Capture the cell that displays the provided text and extract its [x, y] central coordinate. 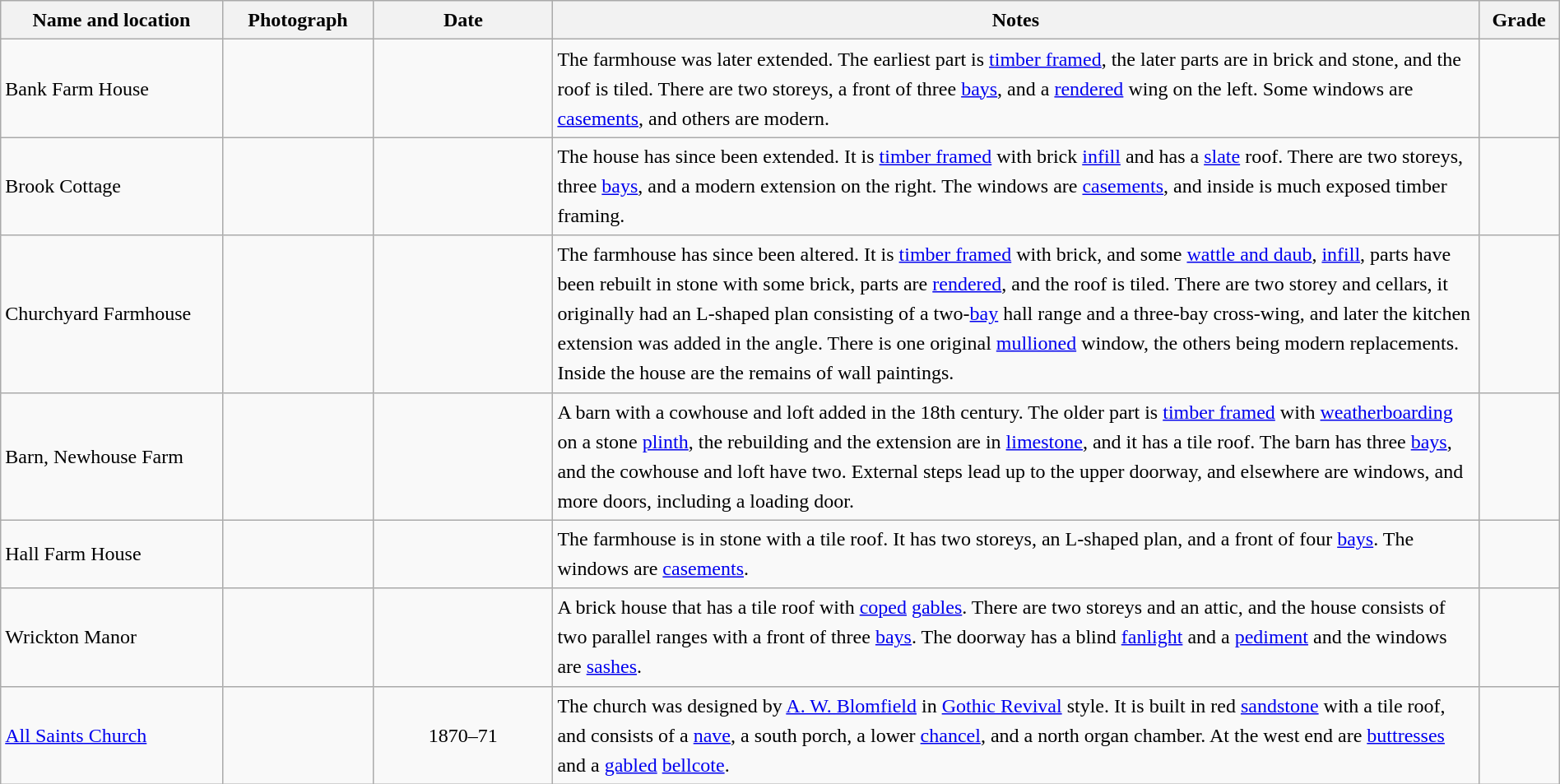
Photograph [298, 20]
Grade [1519, 20]
Hall Farm House [112, 554]
Churchyard Farmhouse [112, 314]
Date [463, 20]
The farmhouse is in stone with a tile roof. It has two storeys, an L-shaped plan, and a front of four bays. The windows are casements. [1015, 554]
1870–71 [463, 735]
Brook Cottage [112, 186]
Wrickton Manor [112, 637]
Barn, Newhouse Farm [112, 456]
Name and location [112, 20]
Notes [1015, 20]
Bank Farm House [112, 89]
All Saints Church [112, 735]
